Identify which cell holds the provided text, then report its [x, y] central coordinate. 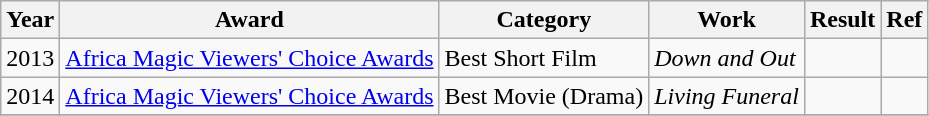
Result [842, 20]
2014 [30, 96]
Year [30, 20]
Down and Out [727, 58]
Category [544, 20]
Ref [904, 20]
2013 [30, 58]
Best Movie (Drama) [544, 96]
Work [727, 20]
Living Funeral [727, 96]
Best Short Film [544, 58]
Award [250, 20]
